Pinpoint the cell where the given text exists, returning its [x, y] midpoint coordinate. 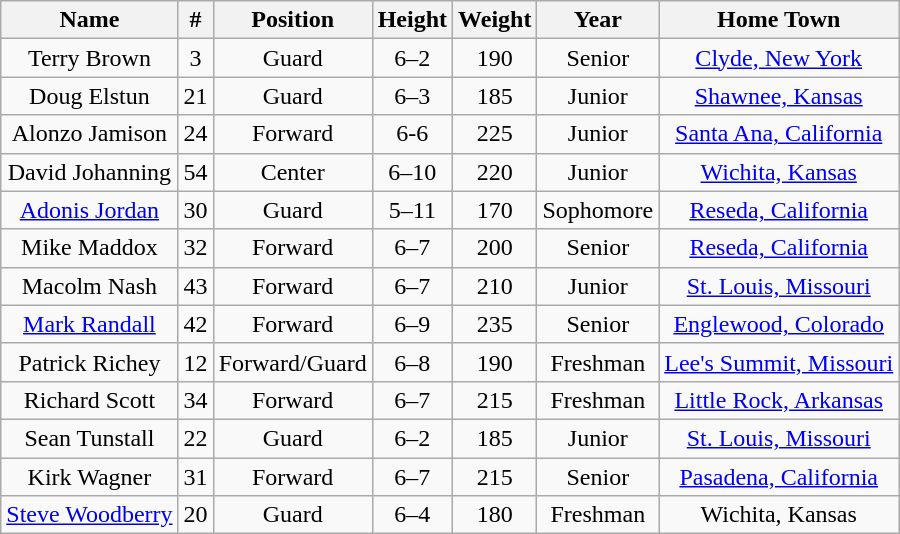
Adonis Jordan [90, 210]
Sophomore [598, 210]
Alonzo Jamison [90, 134]
54 [196, 172]
Lee's Summit, Missouri [779, 362]
6–4 [412, 515]
24 [196, 134]
30 [196, 210]
200 [495, 248]
6–3 [412, 96]
Richard Scott [90, 400]
210 [495, 286]
6–10 [412, 172]
Santa Ana, California [779, 134]
Mike Maddox [90, 248]
170 [495, 210]
Terry Brown [90, 58]
6–9 [412, 324]
Forward/Guard [292, 362]
Year [598, 20]
34 [196, 400]
32 [196, 248]
5–11 [412, 210]
Clyde, New York [779, 58]
235 [495, 324]
22 [196, 438]
Sean Tunstall [90, 438]
180 [495, 515]
Englewood, Colorado [779, 324]
Macolm Nash [90, 286]
225 [495, 134]
Doug Elstun [90, 96]
# [196, 20]
Position [292, 20]
Name [90, 20]
Mark Randall [90, 324]
Pasadena, California [779, 477]
6–8 [412, 362]
David Johanning [90, 172]
Weight [495, 20]
Patrick Richey [90, 362]
Center [292, 172]
6-6 [412, 134]
3 [196, 58]
Little Rock, Arkansas [779, 400]
12 [196, 362]
31 [196, 477]
Kirk Wagner [90, 477]
43 [196, 286]
Shawnee, Kansas [779, 96]
Home Town [779, 20]
21 [196, 96]
42 [196, 324]
Steve Woodberry [90, 515]
Height [412, 20]
220 [495, 172]
20 [196, 515]
